Return the [X, Y] coordinate for the center point of the cell that contains the specified text.  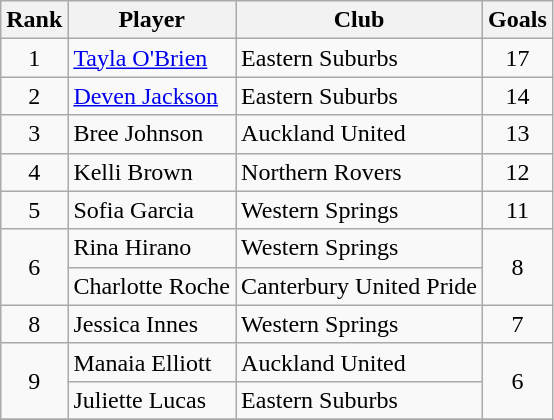
7 [518, 324]
1 [34, 58]
Bree Johnson [152, 134]
17 [518, 58]
9 [34, 381]
Club [360, 20]
Goals [518, 20]
12 [518, 172]
Northern Rovers [360, 172]
5 [34, 210]
13 [518, 134]
Canterbury United Pride [360, 286]
Charlotte Roche [152, 286]
4 [34, 172]
Rank [34, 20]
Deven Jackson [152, 96]
14 [518, 96]
3 [34, 134]
2 [34, 96]
Juliette Lucas [152, 400]
Tayla O'Brien [152, 58]
Sofia Garcia [152, 210]
Player [152, 20]
11 [518, 210]
Jessica Innes [152, 324]
Rina Hirano [152, 248]
Kelli Brown [152, 172]
Manaia Elliott [152, 362]
